Determine the (x, y) coordinate at the center of the cell enclosing the given text.  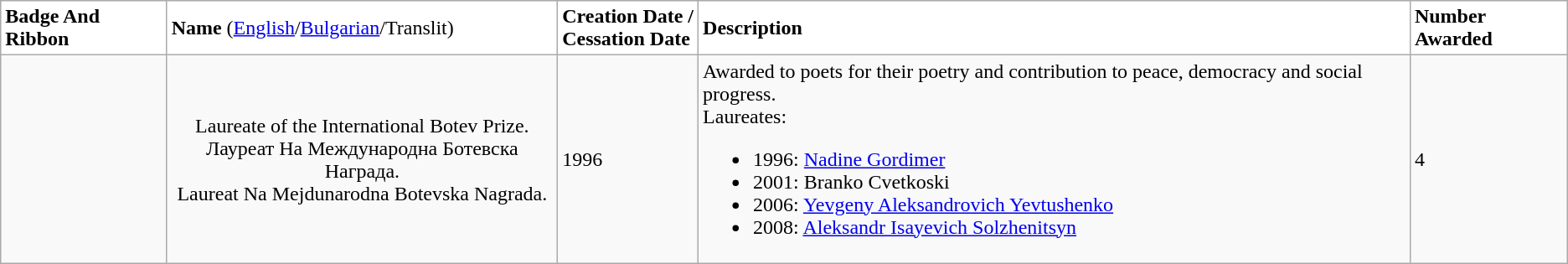
Number Awarded (1488, 28)
1996 (628, 159)
Name (English/Bulgarian/Translit) (362, 28)
Laureate of the International Botev Prize.Лауреат На Международна Ботевска Награда.Laureat Na Mejdunarodna Botevska Nagrada. (362, 159)
Badge And Ribbon (84, 28)
Creation Date /Cessation Date (628, 28)
4 (1488, 159)
Description (1055, 28)
